Search for the cell housing the specified text and yield its [x, y] center coordinate. 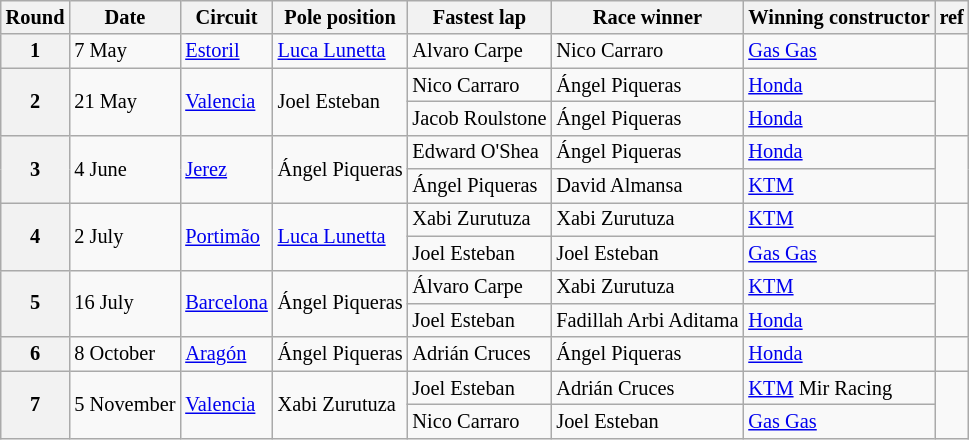
Circuit [226, 17]
2 [36, 102]
16 July [124, 304]
Aragón [226, 354]
Race winner [647, 17]
Edward O'Shea [480, 152]
5 [36, 304]
6 [36, 354]
7 [36, 404]
2 July [124, 236]
4 [36, 236]
ref [952, 17]
Álvaro Carpe [480, 287]
Portimão [226, 236]
Winning constructor [838, 17]
5 November [124, 404]
Jerez [226, 168]
Fastest lap [480, 17]
David Almansa [647, 186]
21 May [124, 102]
3 [36, 168]
Pole position [340, 17]
1 [36, 51]
KTM Mir Racing [838, 388]
Estoril [226, 51]
Jacob Roulstone [480, 118]
Fadillah Arbi Aditama [647, 320]
7 May [124, 51]
Round [36, 17]
8 October [124, 354]
4 June [124, 168]
Barcelona [226, 304]
Date [124, 17]
Alvaro Carpe [480, 51]
